From the cell containing the given text, extract its center point as [x, y] coordinate. 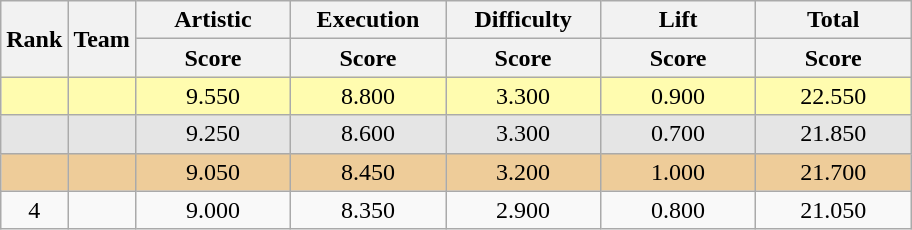
Rank [34, 39]
9.000 [212, 210]
0.900 [678, 96]
21.050 [834, 210]
0.800 [678, 210]
Total [834, 20]
8.450 [368, 172]
8.600 [368, 134]
9.050 [212, 172]
21.700 [834, 172]
8.800 [368, 96]
1.000 [678, 172]
Artistic [212, 20]
9.550 [212, 96]
4 [34, 210]
Execution [368, 20]
Difficulty [524, 20]
21.850 [834, 134]
3.200 [524, 172]
Team [102, 39]
22.550 [834, 96]
Lift [678, 20]
0.700 [678, 134]
2.900 [524, 210]
9.250 [212, 134]
8.350 [368, 210]
